Determine the [x, y] coordinate at the center of the cell enclosing the given text.  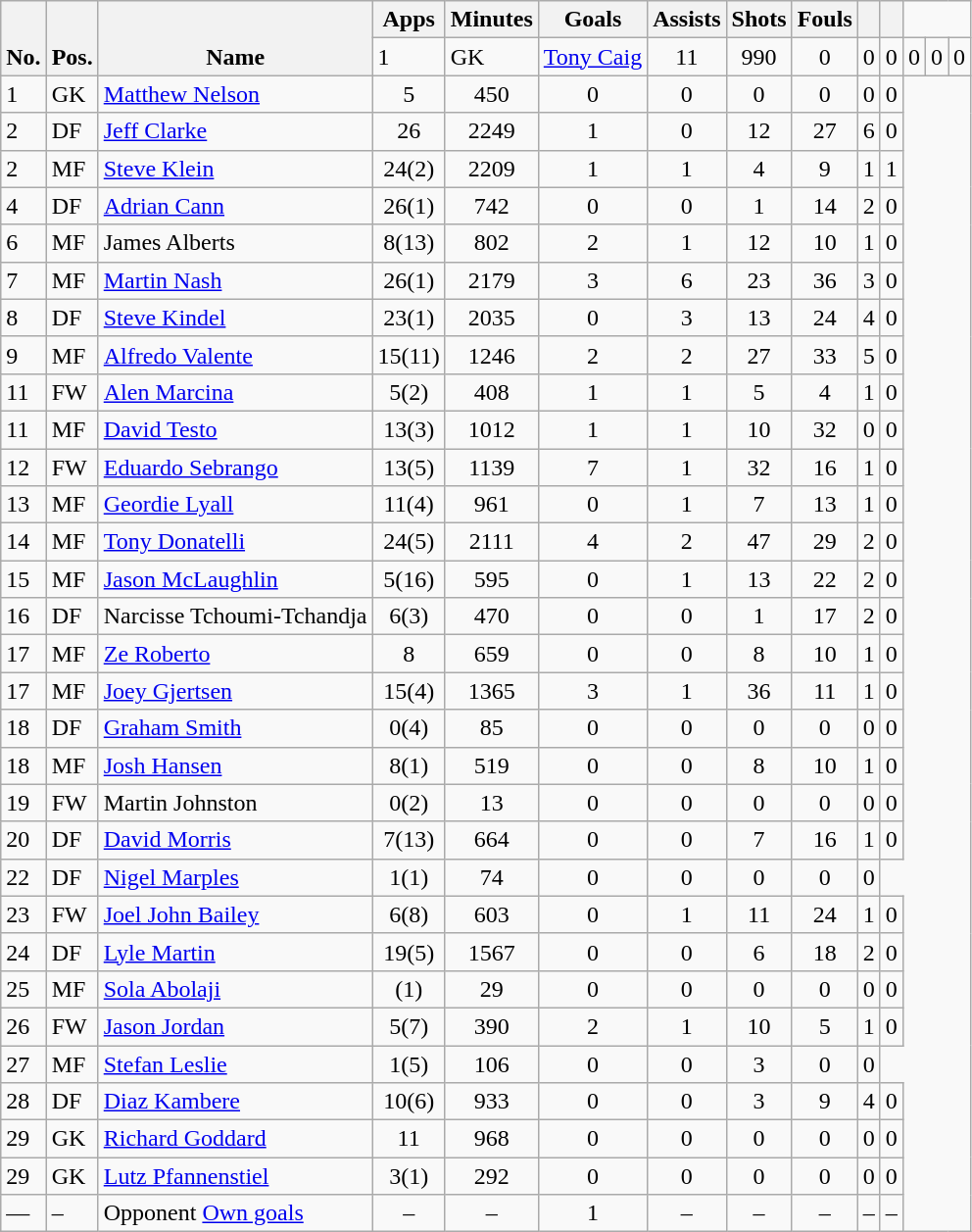
24(2) [409, 169]
Steve Kindel [235, 318]
0(4) [409, 728]
1139 [492, 468]
Martin Johnston [235, 803]
Diaz Kambere [235, 1102]
6(8) [409, 914]
13(3) [409, 429]
Tony Caig [592, 57]
47 [758, 542]
Joey Gjertsen [235, 691]
23(1) [409, 318]
5(2) [409, 392]
Tony Donatelli [235, 542]
15 [24, 579]
19 [24, 803]
742 [492, 206]
Josh Hansen [235, 765]
33 [825, 355]
7(13) [409, 840]
19(5) [409, 952]
990 [758, 57]
933 [492, 1102]
968 [492, 1139]
595 [492, 579]
603 [492, 914]
Joel John Bailey [235, 914]
6(3) [409, 616]
292 [492, 1176]
2209 [492, 169]
13(5) [409, 468]
Pos. [73, 38]
Ze Roberto [235, 654]
Adrian Cann [235, 206]
Stefan Leslie [235, 1063]
Apps [409, 20]
659 [492, 654]
Matthew Nelson [235, 94]
450 [492, 94]
(1) [409, 989]
11(4) [409, 505]
664 [492, 840]
Graham Smith [235, 728]
Eduardo Sebrango [235, 468]
10(6) [409, 1102]
390 [492, 1026]
Lutz Pfannenstiel [235, 1176]
David Testo [235, 429]
24(5) [409, 542]
Goals [592, 20]
Name [235, 38]
Jeff Clarke [235, 131]
Nigel Marples [235, 877]
— [24, 1213]
106 [492, 1063]
Alen Marcina [235, 392]
David Morris [235, 840]
20 [24, 840]
2111 [492, 542]
3(1) [409, 1176]
8(13) [409, 243]
1(5) [409, 1063]
85 [492, 728]
Richard Goddard [235, 1139]
1365 [492, 691]
Minutes [492, 20]
Jason Jordan [235, 1026]
25 [24, 989]
2249 [492, 131]
1246 [492, 355]
1012 [492, 429]
Assists [687, 20]
Sola Abolaji [235, 989]
961 [492, 505]
1(1) [409, 877]
Steve Klein [235, 169]
470 [492, 616]
Narcisse Tchoumi-Tchandja [235, 616]
5(7) [409, 1026]
74 [492, 877]
5(16) [409, 579]
802 [492, 243]
James Alberts [235, 243]
Lyle Martin [235, 952]
408 [492, 392]
2035 [492, 318]
2179 [492, 280]
Shots [758, 20]
8(1) [409, 765]
Fouls [825, 20]
Opponent Own goals [235, 1213]
Alfredo Valente [235, 355]
519 [492, 765]
Martin Nash [235, 280]
15(4) [409, 691]
28 [24, 1102]
Geordie Lyall [235, 505]
15(11) [409, 355]
1567 [492, 952]
Jason McLaughlin [235, 579]
No. [24, 38]
0(2) [409, 803]
